Extract the [X, Y] coordinate from the center of the cell holding the provided text.  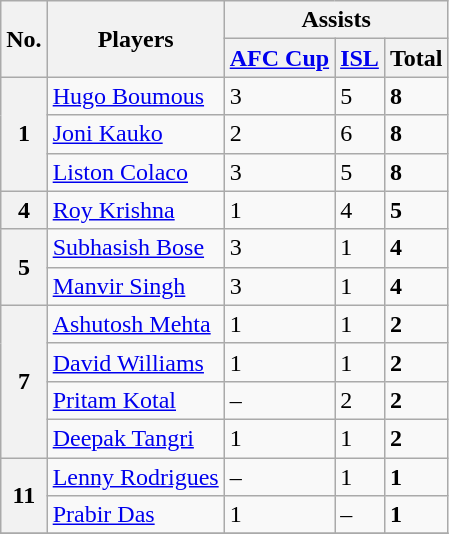
ISL [360, 58]
Hugo Boumous [136, 96]
Roy Krishna [136, 210]
AFC Cup [279, 58]
Players [136, 39]
Prabir Das [136, 515]
No. [24, 39]
Pritam Kotal [136, 400]
7 [24, 381]
Subhasish Bose [136, 248]
Manvir Singh [136, 286]
Joni Kauko [136, 134]
Deepak Tangri [136, 438]
Lenny Rodrigues [136, 477]
David Williams [136, 362]
Total [416, 58]
Assists [336, 20]
11 [24, 496]
6 [360, 134]
Liston Colaco [136, 172]
Ashutosh Mehta [136, 324]
